Return the [X, Y] coordinate for the center point of the cell that contains the specified text.  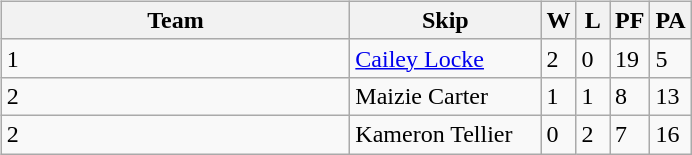
19 [630, 58]
Skip [446, 20]
16 [670, 134]
13 [670, 96]
PA [670, 20]
Maizie Carter [446, 96]
Kameron Tellier [446, 134]
5 [670, 58]
PF [630, 20]
8 [630, 96]
W [558, 20]
L [593, 20]
7 [630, 134]
Cailey Locke [446, 58]
Team [176, 20]
